Provide the [x, y] coordinate of the cell's center where the given text is located.  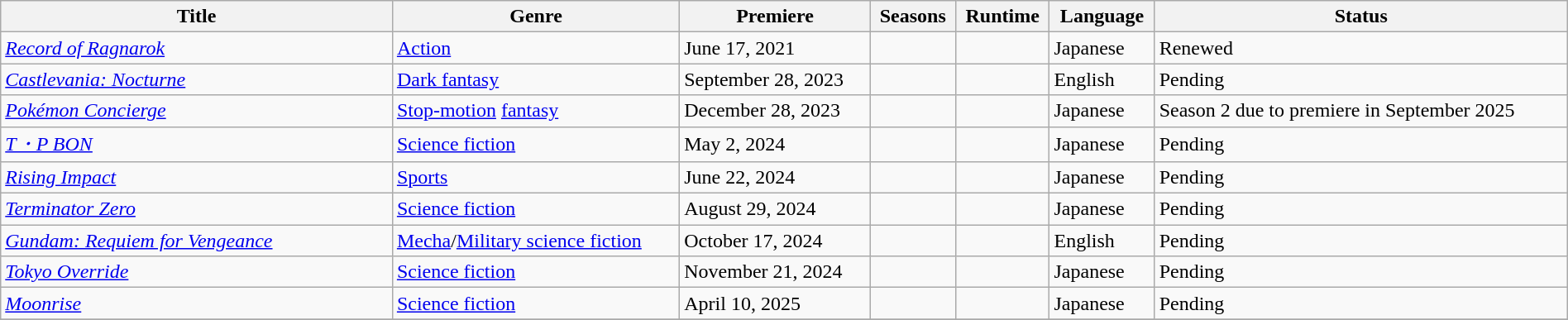
April 10, 2025 [776, 303]
June 22, 2024 [776, 178]
Pokémon Concierge [197, 111]
Premiere [776, 17]
Terminator Zero [197, 209]
June 17, 2021 [776, 48]
T・P BON [197, 144]
Record of Ragnarok [197, 48]
Rising Impact [197, 178]
Season 2 due to premiere in September 2025 [1361, 111]
August 29, 2024 [776, 209]
Mecha/Military science fiction [536, 241]
Genre [536, 17]
September 28, 2023 [776, 79]
Gundam: Requiem for Vengeance [197, 241]
Action [536, 48]
May 2, 2024 [776, 144]
Title [197, 17]
December 28, 2023 [776, 111]
Tokyo Override [197, 272]
Dark fantasy [536, 79]
Language [1102, 17]
Castlevania: Nocturne [197, 79]
Stop-motion fantasy [536, 111]
Seasons [913, 17]
Sports [536, 178]
Renewed [1361, 48]
October 17, 2024 [776, 241]
Moonrise [197, 303]
November 21, 2024 [776, 272]
Status [1361, 17]
Runtime [1002, 17]
